Locate the cell with the specified text and output its [X, Y] center coordinate. 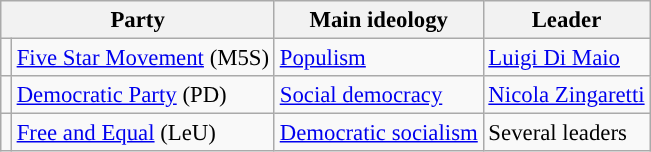
Leader [566, 20]
Populism [378, 58]
Luigi Di Maio [566, 58]
Democratic Party (PD) [142, 95]
Nicola Zingaretti [566, 95]
Free and Equal (LeU) [142, 133]
Party [138, 20]
Democratic socialism [378, 133]
Five Star Movement (M5S) [142, 58]
Main ideology [378, 20]
Several leaders [566, 133]
Social democracy [378, 95]
